Pinpoint the cell where the given text exists, returning its [x, y] midpoint coordinate. 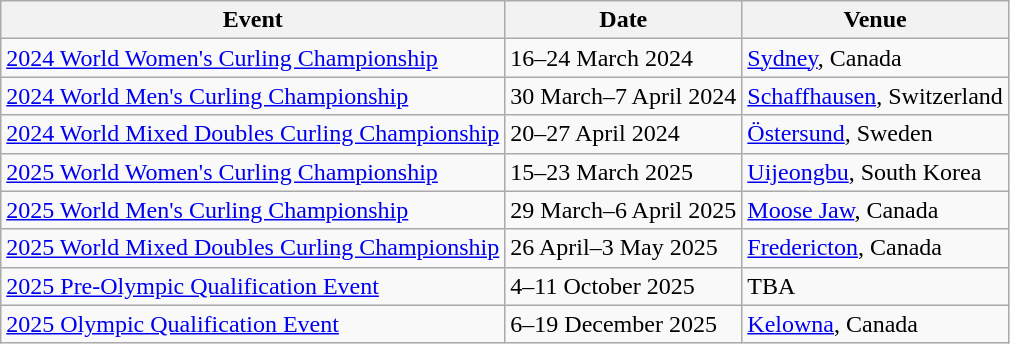
6–19 December 2025 [624, 324]
2025 Olympic Qualification Event [253, 324]
Moose Jaw, Canada [876, 210]
4–11 October 2025 [624, 286]
2025 World Women's Curling Championship [253, 172]
30 March–7 April 2024 [624, 96]
2025 World Mixed Doubles Curling Championship [253, 248]
26 April–3 May 2025 [624, 248]
2024 World Men's Curling Championship [253, 96]
2024 World Women's Curling Championship [253, 58]
Uijeongbu, South Korea [876, 172]
Östersund, Sweden [876, 134]
Kelowna, Canada [876, 324]
Date [624, 20]
2025 Pre-Olympic Qualification Event [253, 286]
Venue [876, 20]
Event [253, 20]
2024 World Mixed Doubles Curling Championship [253, 134]
29 March–6 April 2025 [624, 210]
15–23 March 2025 [624, 172]
16–24 March 2024 [624, 58]
Fredericton, Canada [876, 248]
20–27 April 2024 [624, 134]
TBA [876, 286]
Schaffhausen, Switzerland [876, 96]
Sydney, Canada [876, 58]
2025 World Men's Curling Championship [253, 210]
